For the text-containing cell, return its midpoint in (X, Y) coordinate format. 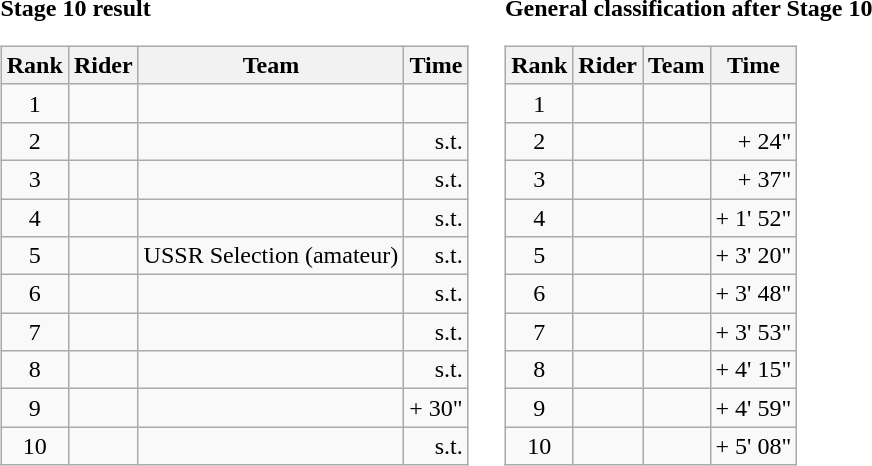
+ 3' 48" (754, 294)
+ 4' 59" (754, 408)
+ 3' 53" (754, 332)
+ 5' 08" (754, 446)
+ 37" (754, 179)
+ 30" (436, 408)
+ 24" (754, 141)
USSR Selection (amateur) (271, 256)
+ 1' 52" (754, 217)
+ 3' 20" (754, 256)
+ 4' 15" (754, 370)
